Pinpoint the cell where the given text exists, returning its [x, y] midpoint coordinate. 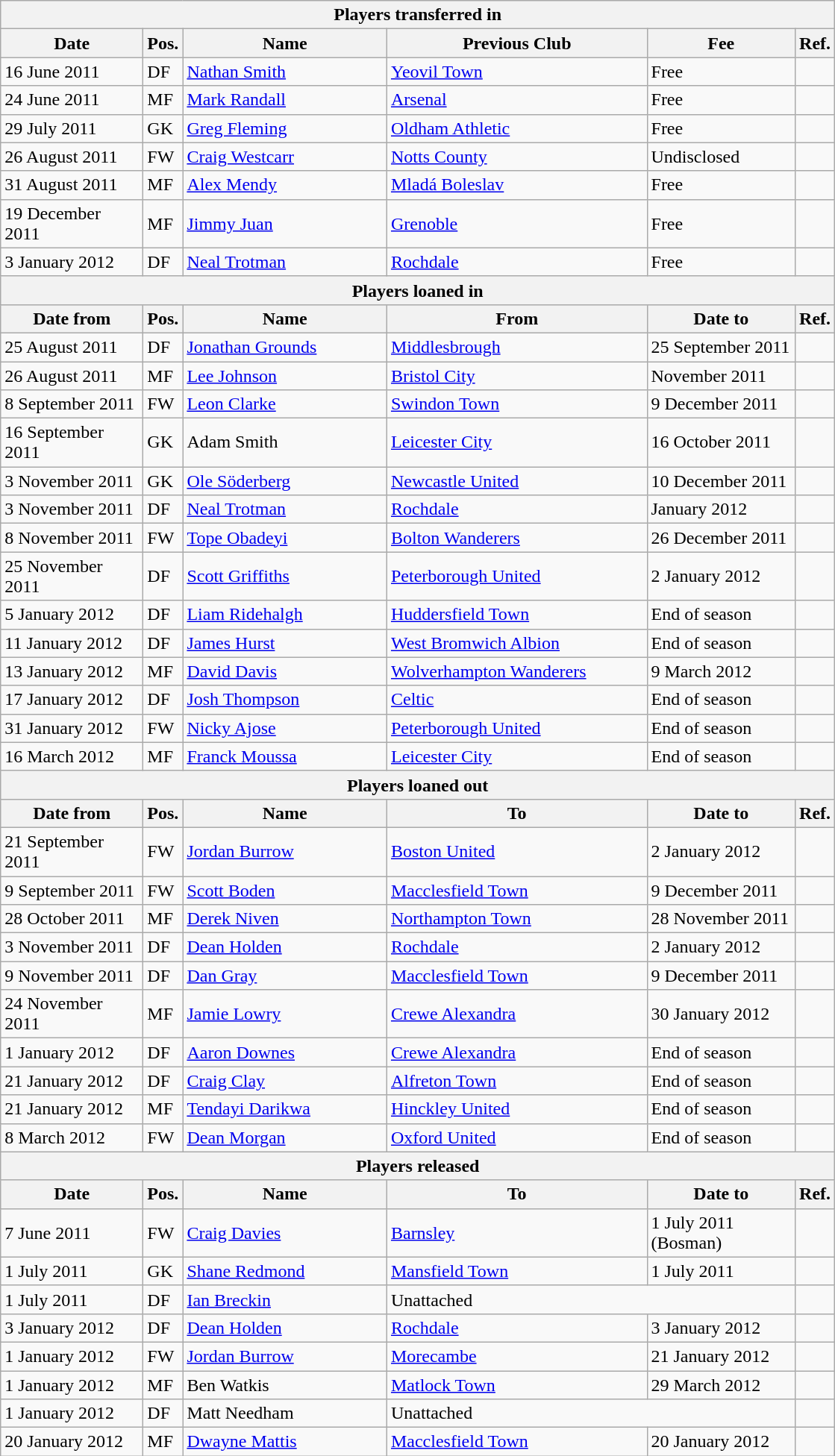
Shane Redmond [285, 1271]
Notts County [516, 157]
26 December 2011 [721, 538]
Matt Needham [285, 1413]
Oldham Athletic [516, 128]
Scott Griffiths [285, 576]
Matlock Town [516, 1385]
8 November 2011 [72, 538]
29 July 2011 [72, 128]
Dan Gray [285, 976]
Players released [418, 1166]
9 September 2011 [72, 890]
9 November 2011 [72, 976]
Mladá Boleslav [516, 185]
1 July 2011 (Bosman) [721, 1232]
10 December 2011 [721, 481]
29 March 2012 [721, 1385]
Alfreton Town [516, 1081]
24 June 2011 [72, 100]
Ole Söderberg [285, 481]
19 December 2011 [72, 224]
Jonathan Grounds [285, 347]
Players transferred in [418, 15]
Barnsley [516, 1232]
17 January 2012 [72, 700]
Players loaned out [418, 785]
Aaron Downes [285, 1052]
Grenoble [516, 224]
Jimmy Juan [285, 224]
Arsenal [516, 100]
Ben Watkis [285, 1385]
Wolverhampton Wanderers [516, 671]
From [516, 318]
Alex Mendy [285, 185]
5 January 2012 [72, 615]
Craig Clay [285, 1081]
Yeovil Town [516, 72]
16 October 2011 [721, 443]
11 January 2012 [72, 643]
Dean Morgan [285, 1137]
Leon Clarke [285, 404]
Newcastle United [516, 481]
Northampton Town [516, 919]
Swindon Town [516, 404]
Ian Breckin [285, 1299]
Bolton Wanderers [516, 538]
24 November 2011 [72, 1014]
31 January 2012 [72, 728]
Josh Thompson [285, 700]
Nathan Smith [285, 72]
Craig Davies [285, 1232]
Mark Randall [285, 100]
Morecambe [516, 1356]
25 September 2011 [721, 347]
30 January 2012 [721, 1014]
9 March 2012 [721, 671]
25 November 2011 [72, 576]
Nicky Ajose [285, 728]
January 2012 [721, 509]
Undisclosed [721, 157]
21 September 2011 [72, 852]
Celtic [516, 700]
31 August 2011 [72, 185]
Boston United [516, 852]
Tope Obadeyi [285, 538]
Liam Ridehalgh [285, 615]
James Hurst [285, 643]
November 2011 [721, 375]
Fee [721, 43]
Previous Club [516, 43]
7 June 2011 [72, 1232]
Bristol City [516, 375]
16 March 2012 [72, 756]
Scott Boden [285, 890]
Mansfield Town [516, 1271]
Players loaned in [418, 290]
16 June 2011 [72, 72]
28 November 2011 [721, 919]
Huddersfield Town [516, 615]
Hinckley United [516, 1109]
16 September 2011 [72, 443]
Middlesbrough [516, 347]
8 March 2012 [72, 1137]
Greg Fleming [285, 128]
Oxford United [516, 1137]
Derek Niven [285, 919]
Dwayne Mattis [285, 1442]
Franck Moussa [285, 756]
28 October 2011 [72, 919]
Adam Smith [285, 443]
Jamie Lowry [285, 1014]
Tendayi Darikwa [285, 1109]
Craig Westcarr [285, 157]
25 August 2011 [72, 347]
West Bromwich Albion [516, 643]
David Davis [285, 671]
Lee Johnson [285, 375]
13 January 2012 [72, 671]
8 September 2011 [72, 404]
